Determine the (X, Y) coordinate at the center of the cell enclosing the given text.  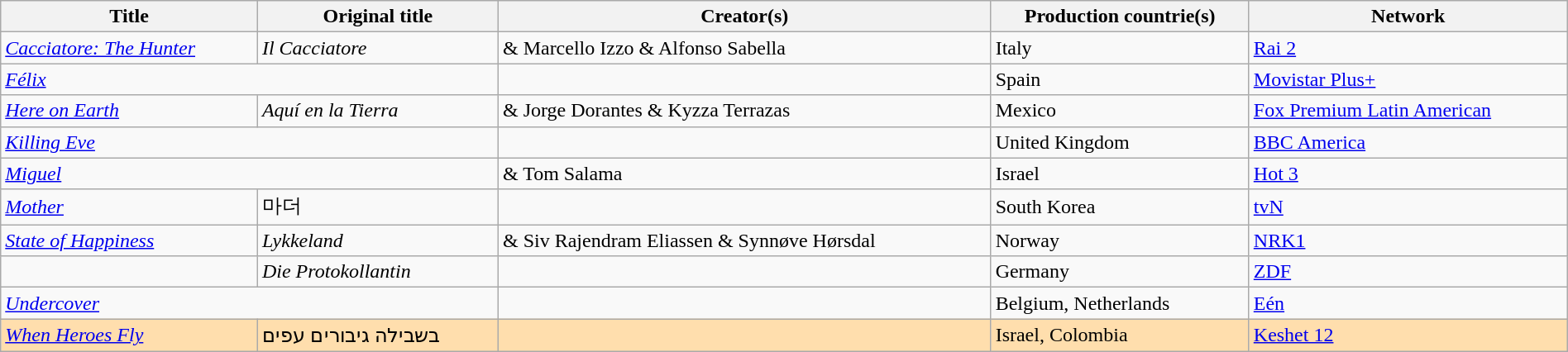
Miguel (250, 174)
Norway (1120, 240)
South Korea (1120, 207)
Mother (129, 207)
Italy (1120, 48)
When Heroes Fly (129, 335)
& Siv Rajendram Eliassen & Synnøve Hørsdal (744, 240)
Germany (1120, 272)
마더 (377, 207)
Movistar Plus+ (1408, 79)
Killing Eve (250, 142)
Mexico (1120, 111)
Félix (250, 79)
Il Cacciatore (377, 48)
Rai 2 (1408, 48)
Production countrie(s) (1120, 17)
& Jorge Dorantes & Kyzza Terrazas (744, 111)
Belgium, Netherlands (1120, 303)
Cacciatore: The Hunter (129, 48)
Lykkeland (377, 240)
Undercover (250, 303)
בשבילה גיבורים עפים (377, 335)
Die Protokollantin (377, 272)
Fox Premium Latin American (1408, 111)
Here on Earth (129, 111)
Title (129, 17)
Network (1408, 17)
Hot 3 (1408, 174)
United Kingdom (1120, 142)
BBC America (1408, 142)
tvN (1408, 207)
& Marcello Izzo & Alfonso Sabella (744, 48)
Original title (377, 17)
Israel (1120, 174)
NRK1 (1408, 240)
Creator(s) (744, 17)
Israel, Colombia (1120, 335)
ZDF (1408, 272)
& Tom Salama (744, 174)
Eén (1408, 303)
State of Happiness (129, 240)
Spain (1120, 79)
Keshet 12 (1408, 335)
Aquí en la Tierra (377, 111)
